Capture the cell that displays the provided text and extract its (x, y) central coordinate. 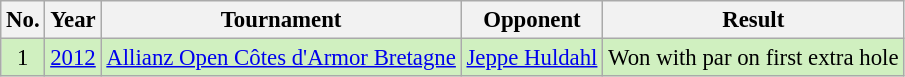
1 (23, 58)
2012 (73, 58)
Won with par on first extra hole (754, 58)
Opponent (532, 20)
Tournament (281, 20)
Result (754, 20)
Jeppe Huldahl (532, 58)
Allianz Open Côtes d'Armor Bretagne (281, 58)
Year (73, 20)
No. (23, 20)
